Search for the cell housing the specified text and yield its [x, y] center coordinate. 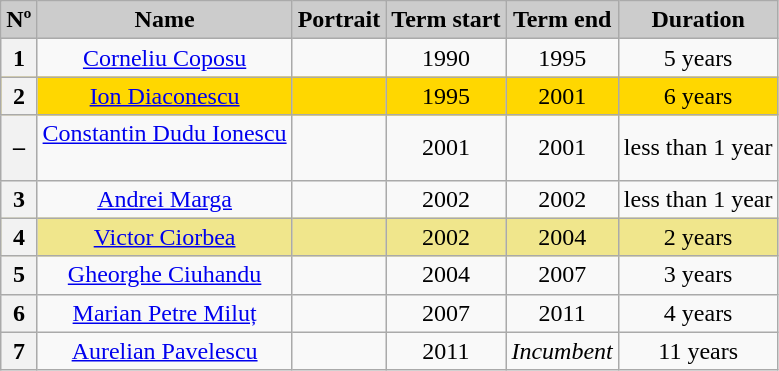
1990 [446, 58]
Term start [446, 20]
Marian Petre Miluț [164, 313]
4 [19, 237]
11 years [698, 351]
4 years [698, 313]
3 years [698, 275]
2 [19, 96]
Andrei Marga [164, 199]
6 years [698, 96]
Name [164, 20]
2 years [698, 237]
3 [19, 199]
– [19, 148]
Gheorghe Ciuhandu [164, 275]
Incumbent [562, 351]
Portrait [339, 20]
6 [19, 313]
Victor Ciorbea [164, 237]
Nº [19, 20]
7 [19, 351]
Corneliu Coposu [164, 58]
Duration [698, 20]
Aurelian Pavelescu [164, 351]
Ion Diaconescu [164, 96]
5 [19, 275]
1 [19, 58]
5 years [698, 58]
Term end [562, 20]
Constantin Dudu Ionescu [164, 148]
